Capture the cell that displays the provided text and extract its (X, Y) central coordinate. 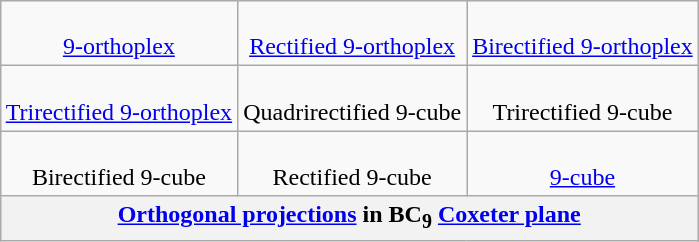
Birectified 9-orthoplex (583, 34)
Birectified 9-cube (118, 164)
9-orthoplex (118, 34)
Quadrirectified 9-cube (352, 98)
Orthogonal projections in BC9 Coxeter plane (349, 218)
Trirectified 9-cube (583, 98)
Rectified 9-orthoplex (352, 34)
9-cube (583, 164)
Rectified 9-cube (352, 164)
Trirectified 9-orthoplex (118, 98)
